Extract the (X, Y) coordinate from the center of the cell holding the provided text.  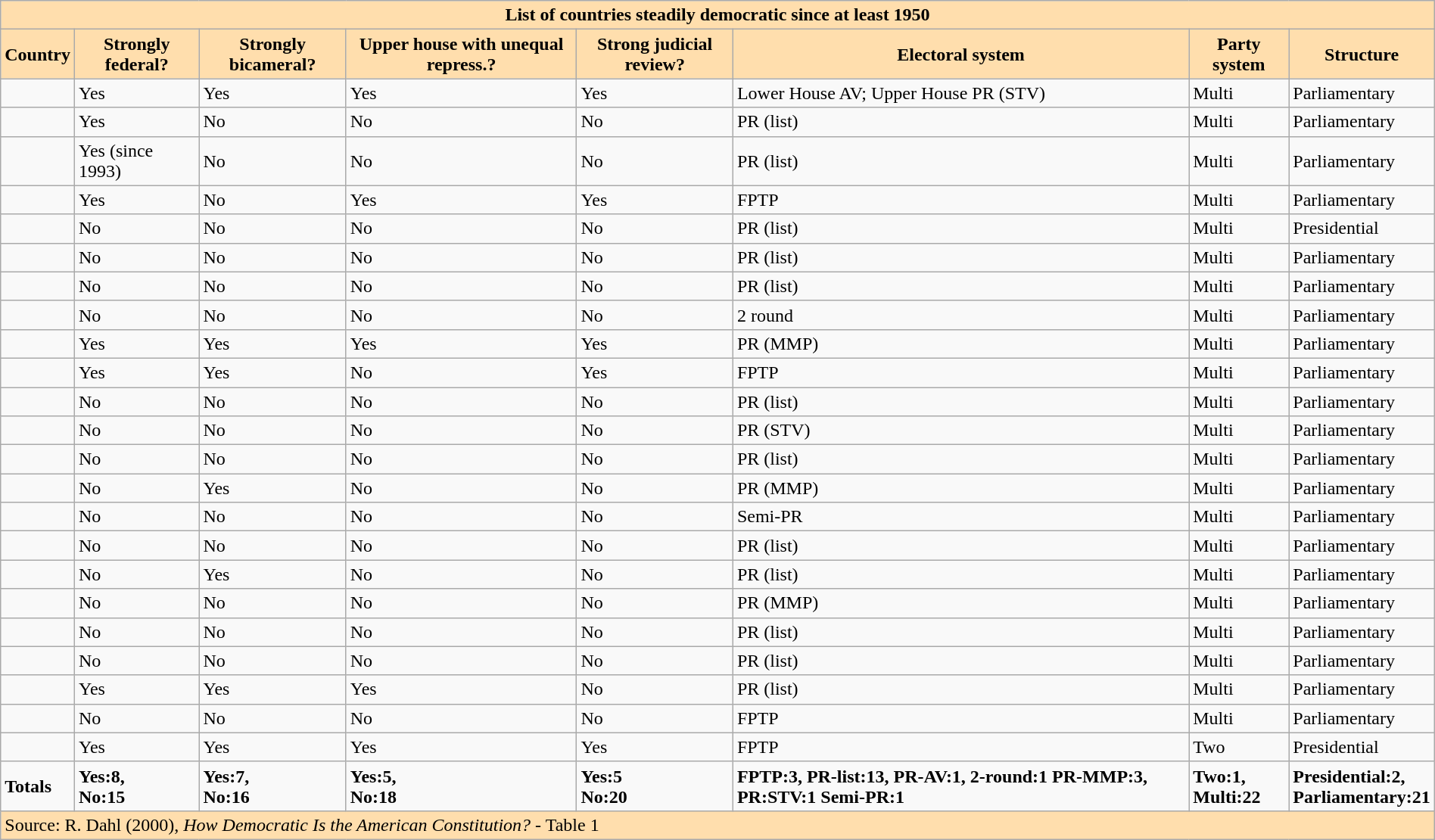
Totals (38, 786)
Structure (1362, 54)
PR (STV) (960, 431)
Country (38, 54)
Two (1239, 747)
Strongly federal? (136, 54)
Electoral system (960, 54)
Strong judicial review? (655, 54)
Yes:7,No:16 (272, 786)
Party system (1239, 54)
Two:1,Multi:22 (1239, 786)
Semi-PR (960, 517)
Strongly bicameral? (272, 54)
Yes:8,No:15 (136, 786)
Upper house with unequal repress.? (462, 54)
Yes:5,No:18 (462, 786)
Source: R. Dahl (2000), How Democratic Is the American Constitution? - Table 1 (717, 825)
2 round (960, 315)
Yes:5No:20 (655, 786)
Yes (since 1993) (136, 160)
Presidential:2,Parliamentary:21 (1362, 786)
List of countries steadily democratic since at least 1950 (717, 15)
Lower House AV; Upper House PR (STV) (960, 93)
FPTP:3, PR-list:13, PR-AV:1, 2-round:1 PR-MMP:3, PR:STV:1 Semi-PR:1 (960, 786)
